Detect which cell encompasses the target text, then output its [X, Y] center coordinate. 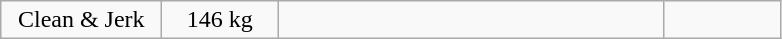
146 kg [220, 20]
Clean & Jerk [82, 20]
